Provide the (x, y) coordinate of the cell's center where the given text is located.  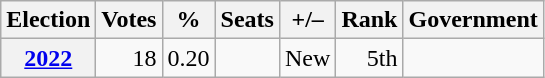
Rank (370, 20)
Election (48, 20)
+/– (307, 20)
5th (370, 58)
% (188, 20)
Government (473, 20)
Seats (247, 20)
New (307, 58)
18 (129, 58)
0.20 (188, 58)
2022 (48, 58)
Votes (129, 20)
